Extract the [x, y] coordinate from the center of the cell holding the provided text.  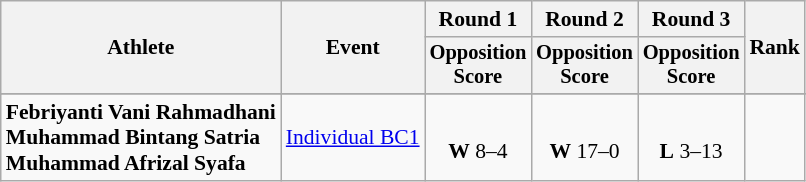
L 3–13 [692, 138]
Round 2 [584, 19]
Round 3 [692, 19]
Athlete [141, 48]
W 17–0 [584, 138]
Round 1 [478, 19]
W 8–4 [478, 138]
Rank [774, 48]
Event [353, 48]
Febriyanti Vani RahmadhaniMuhammad Bintang SatriaMuhammad Afrizal Syafa [141, 138]
Individual BC1 [353, 138]
